Pinpoint the cell where the given text exists, returning its (X, Y) midpoint coordinate. 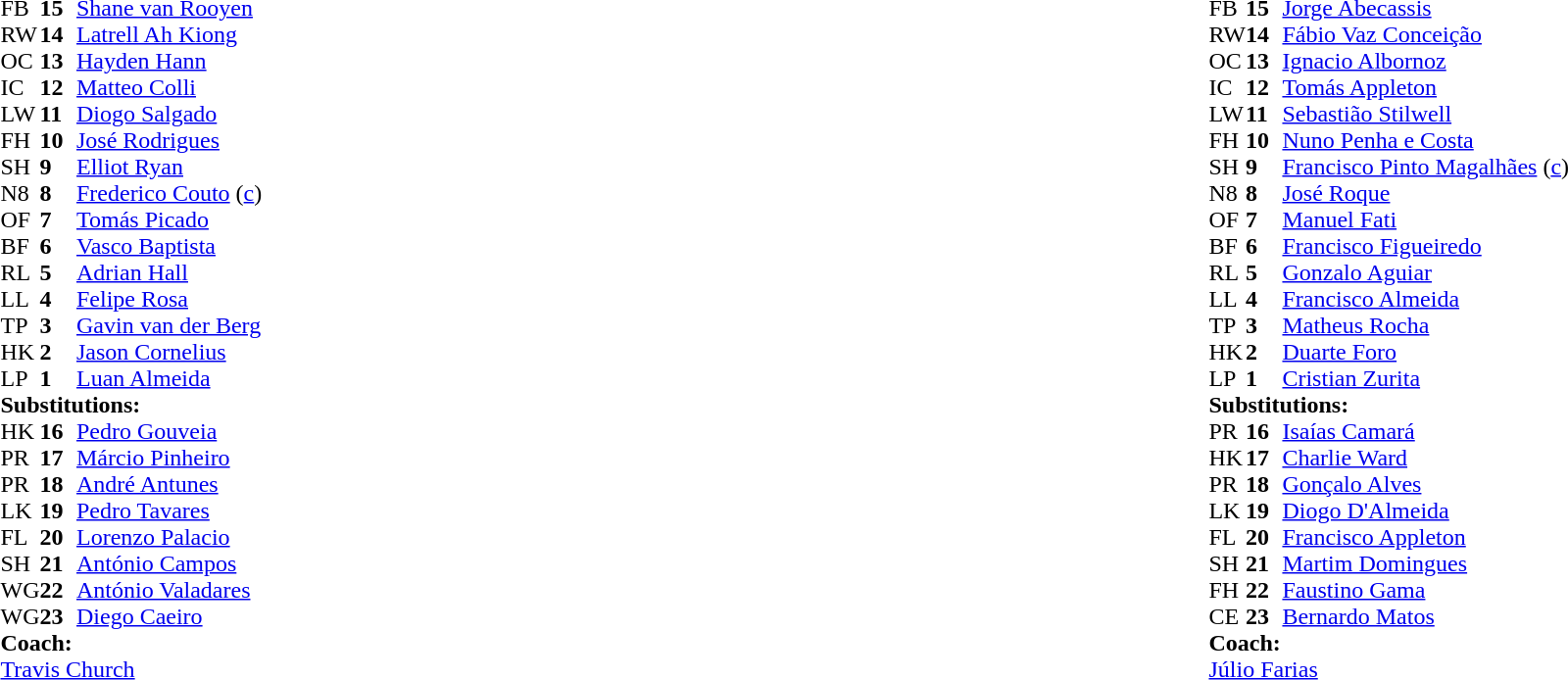
Hayden Hann (169, 61)
Pedro Tavares (169, 511)
Márcio Pinheiro (169, 459)
CE (1227, 617)
António Campos (169, 564)
Pedro Gouveia (169, 431)
Jason Cornelius (169, 353)
Gavin van der Berg (169, 325)
Matteo Colli (169, 88)
António Valadares (169, 590)
Diego Caeiro (169, 617)
Tomás Picado (169, 219)
Lorenzo Palacio (169, 537)
Substitutions: (131, 406)
Luan Almeida (169, 378)
Coach: (131, 643)
Adrian Hall (169, 272)
Diogo Salgado (169, 114)
Frederico Couto (c) (169, 194)
André Antunes (169, 484)
José Rodrigues (169, 141)
Elliot Ryan (169, 167)
Felipe Rosa (169, 300)
Latrell Ah Kiong (169, 35)
Vasco Baptista (169, 247)
